Scan for the cell matching the given text and deliver its [X, Y] coordinate at center. 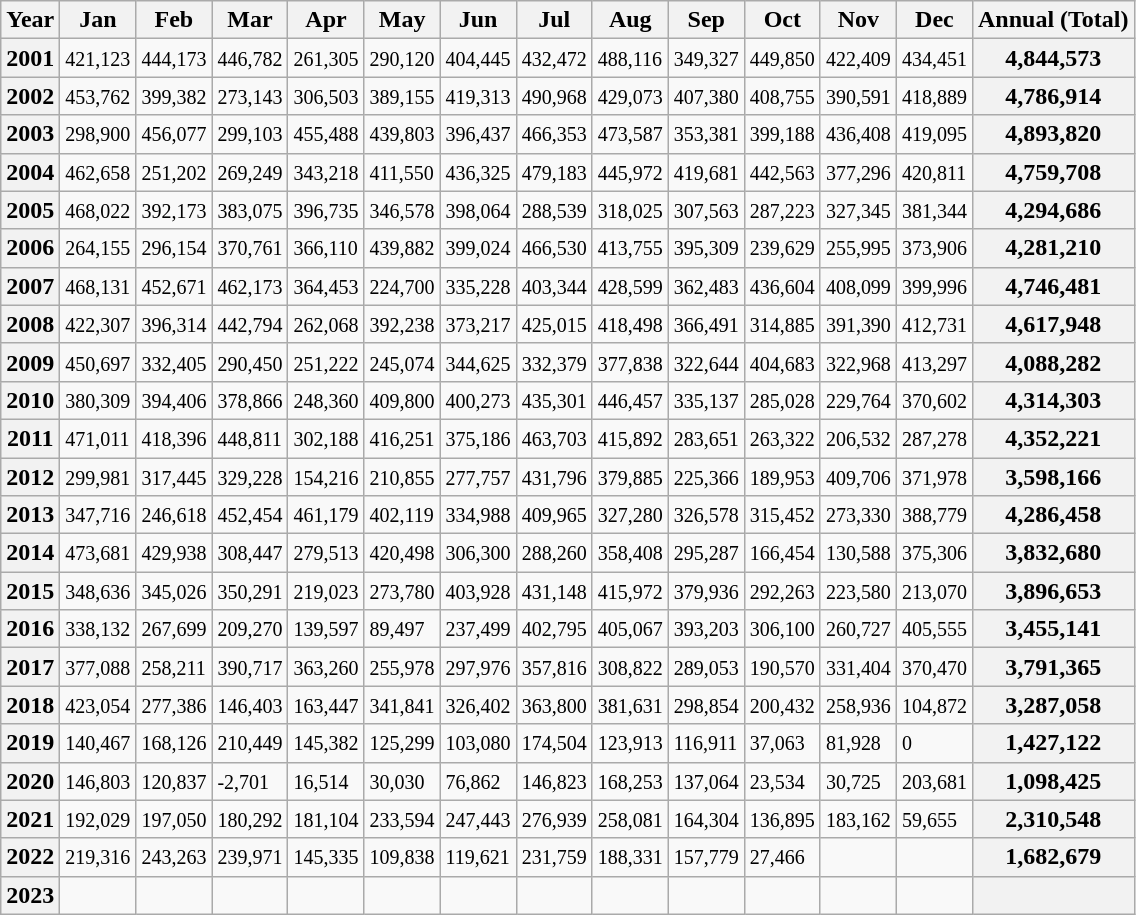
2017 [30, 667]
2013 [30, 515]
166,454 [782, 553]
383,075 [250, 210]
404,683 [782, 362]
471,011 [98, 438]
Year [30, 20]
418,396 [174, 438]
308,822 [630, 667]
210,449 [250, 743]
239,629 [782, 248]
273,330 [858, 515]
Mar [250, 20]
27,466 [782, 857]
399,188 [782, 134]
219,023 [326, 591]
219,316 [98, 857]
Sep [706, 20]
370,761 [250, 248]
452,671 [174, 286]
399,382 [174, 96]
395,309 [706, 248]
245,074 [402, 362]
332,405 [174, 362]
4,352,221 [1053, 438]
349,327 [706, 58]
338,132 [98, 629]
200,432 [782, 705]
1,427,122 [1053, 743]
288,260 [554, 553]
423,054 [98, 705]
164,304 [706, 819]
192,029 [98, 819]
408,099 [858, 286]
462,658 [98, 172]
428,599 [630, 286]
389,155 [402, 96]
37,063 [782, 743]
2007 [30, 286]
264,155 [98, 248]
450,697 [98, 362]
456,077 [174, 134]
123,913 [630, 743]
23,534 [782, 781]
139,597 [326, 629]
189,953 [782, 477]
146,803 [98, 781]
269,249 [250, 172]
346,578 [402, 210]
400,273 [478, 400]
322,644 [706, 362]
262,068 [326, 324]
490,968 [554, 96]
335,137 [706, 400]
76,862 [478, 781]
231,759 [554, 857]
407,380 [706, 96]
119,621 [478, 857]
408,755 [782, 96]
197,050 [174, 819]
225,366 [706, 477]
488,116 [630, 58]
329,228 [250, 477]
403,928 [478, 591]
431,796 [554, 477]
1,682,679 [1053, 857]
223,580 [858, 591]
350,291 [250, 591]
425,015 [554, 324]
296,154 [174, 248]
258,081 [630, 819]
290,120 [402, 58]
396,437 [478, 134]
May [402, 20]
258,936 [858, 705]
446,782 [250, 58]
479,183 [554, 172]
4,759,708 [1053, 172]
466,353 [554, 134]
279,513 [326, 553]
398,064 [478, 210]
434,451 [934, 58]
332,379 [554, 362]
442,563 [782, 172]
292,263 [782, 591]
306,100 [782, 629]
297,976 [478, 667]
258,211 [174, 667]
420,811 [934, 172]
429,073 [630, 96]
273,780 [402, 591]
335,228 [478, 286]
298,900 [98, 134]
4,281,210 [1053, 248]
392,238 [402, 324]
413,297 [934, 362]
370,470 [934, 667]
Feb [174, 20]
4,286,458 [1053, 515]
59,655 [934, 819]
168,126 [174, 743]
-2,701 [250, 781]
263,322 [782, 438]
248,360 [326, 400]
358,408 [630, 553]
435,301 [554, 400]
267,699 [174, 629]
463,703 [554, 438]
137,064 [706, 781]
283,651 [706, 438]
116,911 [706, 743]
183,162 [858, 819]
203,681 [934, 781]
89,497 [402, 629]
3,791,365 [1053, 667]
243,263 [174, 857]
422,307 [98, 324]
4,314,303 [1053, 400]
432,472 [554, 58]
306,300 [478, 553]
396,735 [326, 210]
277,386 [174, 705]
404,445 [478, 58]
168,253 [630, 781]
377,838 [630, 362]
145,335 [326, 857]
2003 [30, 134]
2020 [30, 781]
418,889 [934, 96]
299,103 [250, 134]
415,972 [630, 591]
255,995 [858, 248]
371,978 [934, 477]
295,287 [706, 553]
331,404 [858, 667]
4,617,948 [1053, 324]
Apr [326, 20]
379,885 [630, 477]
287,223 [782, 210]
409,965 [554, 515]
357,816 [554, 667]
174,504 [554, 743]
140,467 [98, 743]
396,314 [174, 324]
468,131 [98, 286]
2022 [30, 857]
462,173 [250, 286]
2009 [30, 362]
370,602 [934, 400]
391,390 [858, 324]
2021 [30, 819]
81,928 [858, 743]
273,143 [250, 96]
251,222 [326, 362]
2005 [30, 210]
1,098,425 [1053, 781]
419,313 [478, 96]
388,779 [934, 515]
2019 [30, 743]
377,296 [858, 172]
4,893,820 [1053, 134]
399,996 [934, 286]
246,618 [174, 515]
403,344 [554, 286]
446,457 [630, 400]
229,764 [858, 400]
416,251 [402, 438]
363,260 [326, 667]
452,454 [250, 515]
3,832,680 [1053, 553]
455,488 [326, 134]
415,892 [630, 438]
436,408 [858, 134]
3,598,166 [1053, 477]
390,717 [250, 667]
409,706 [858, 477]
16,514 [326, 781]
306,503 [326, 96]
402,119 [402, 515]
213,070 [934, 591]
Dec [934, 20]
375,186 [478, 438]
4,844,573 [1053, 58]
Aug [630, 20]
409,800 [402, 400]
366,491 [706, 324]
136,895 [782, 819]
125,299 [402, 743]
30,030 [402, 781]
418,498 [630, 324]
2015 [30, 591]
327,345 [858, 210]
442,794 [250, 324]
381,631 [630, 705]
413,755 [630, 248]
344,625 [478, 362]
277,757 [478, 477]
380,309 [98, 400]
2018 [30, 705]
285,028 [782, 400]
302,188 [326, 438]
419,095 [934, 134]
276,939 [554, 819]
353,381 [706, 134]
379,936 [706, 591]
103,080 [478, 743]
120,837 [174, 781]
390,591 [858, 96]
445,972 [630, 172]
260,727 [858, 629]
314,885 [782, 324]
261,305 [326, 58]
341,841 [402, 705]
Jun [478, 20]
299,981 [98, 477]
146,403 [250, 705]
181,104 [326, 819]
373,906 [934, 248]
411,550 [402, 172]
322,968 [858, 362]
Oct [782, 20]
436,604 [782, 286]
381,344 [934, 210]
420,498 [402, 553]
145,382 [326, 743]
130,588 [858, 553]
104,872 [934, 705]
2014 [30, 553]
209,270 [250, 629]
362,483 [706, 286]
2023 [30, 895]
251,202 [174, 172]
210,855 [402, 477]
224,700 [402, 286]
448,811 [250, 438]
255,978 [402, 667]
327,280 [630, 515]
461,179 [326, 515]
402,795 [554, 629]
326,578 [706, 515]
2010 [30, 400]
Jul [554, 20]
30,725 [858, 781]
405,067 [630, 629]
422,409 [858, 58]
3,896,653 [1053, 591]
453,762 [98, 96]
375,306 [934, 553]
394,406 [174, 400]
2008 [30, 324]
237,499 [478, 629]
206,532 [858, 438]
157,779 [706, 857]
326,402 [478, 705]
436,325 [478, 172]
431,148 [554, 591]
318,025 [630, 210]
373,217 [478, 324]
345,026 [174, 591]
307,563 [706, 210]
429,938 [174, 553]
180,292 [250, 819]
377,088 [98, 667]
473,587 [630, 134]
4,746,481 [1053, 286]
348,636 [98, 591]
421,123 [98, 58]
233,594 [402, 819]
Nov [858, 20]
Jan [98, 20]
392,173 [174, 210]
334,988 [478, 515]
405,555 [934, 629]
315,452 [782, 515]
154,216 [326, 477]
317,445 [174, 477]
2012 [30, 477]
109,838 [402, 857]
363,800 [554, 705]
239,971 [250, 857]
419,681 [706, 172]
163,447 [326, 705]
444,173 [174, 58]
2006 [30, 248]
393,203 [706, 629]
366,110 [326, 248]
2,310,548 [1053, 819]
2016 [30, 629]
289,053 [706, 667]
449,850 [782, 58]
298,854 [706, 705]
412,731 [934, 324]
439,803 [402, 134]
347,716 [98, 515]
190,570 [782, 667]
2001 [30, 58]
2011 [30, 438]
4,294,686 [1053, 210]
Annual (Total) [1053, 20]
3,455,141 [1053, 629]
4,088,282 [1053, 362]
308,447 [250, 553]
3,287,058 [1053, 705]
290,450 [250, 362]
466,530 [554, 248]
468,022 [98, 210]
247,443 [478, 819]
188,331 [630, 857]
399,024 [478, 248]
2002 [30, 96]
439,882 [402, 248]
288,539 [554, 210]
2004 [30, 172]
0 [934, 743]
343,218 [326, 172]
4,786,914 [1053, 96]
378,866 [250, 400]
364,453 [326, 286]
287,278 [934, 438]
146,823 [554, 781]
473,681 [98, 553]
